Determine the (X, Y) coordinate at the center of the cell enclosing the given text.  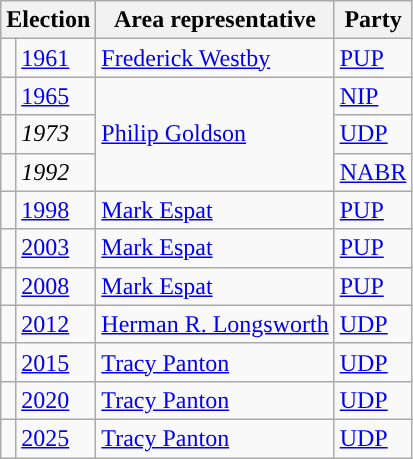
Election (48, 20)
Herman R. Longsworth (215, 324)
2003 (56, 248)
2008 (56, 286)
2025 (56, 438)
NIP (373, 96)
Philip Goldson (215, 134)
1973 (56, 134)
Frederick Westby (215, 58)
1961 (56, 58)
Area representative (215, 20)
1998 (56, 210)
1992 (56, 172)
Party (373, 20)
NABR (373, 172)
2012 (56, 324)
1965 (56, 96)
2020 (56, 400)
2015 (56, 362)
